Search for the cell housing the specified text and yield its (X, Y) center coordinate. 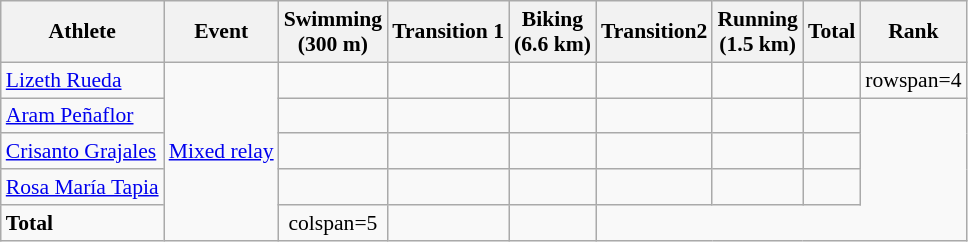
Running(1.5 km) (758, 32)
Aram Peñaflor (82, 116)
Lizeth Rueda (82, 80)
Transition 1 (448, 32)
rowspan=4 (913, 80)
Athlete (82, 32)
Biking(6.6 km) (552, 32)
Transition2 (654, 32)
Swimming(300 m) (333, 32)
Event (222, 32)
Rank (913, 32)
Crisanto Grajales (82, 152)
colspan=5 (333, 223)
Rosa María Tapia (82, 187)
Mixed relay (222, 151)
